Return [X, Y] of the center of cell containing provided text 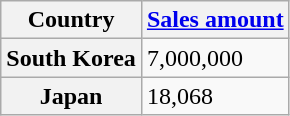
7,000,000 [215, 58]
Japan [72, 96]
South Korea [72, 58]
Sales amount [215, 20]
18,068 [215, 96]
Country [72, 20]
